Pinpoint the cell where the given text exists, returning its [X, Y] midpoint coordinate. 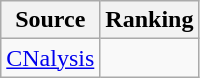
Ranking [150, 20]
CNalysis [50, 58]
Source [50, 20]
